Extract the [x, y] coordinate from the center of the cell holding the provided text.  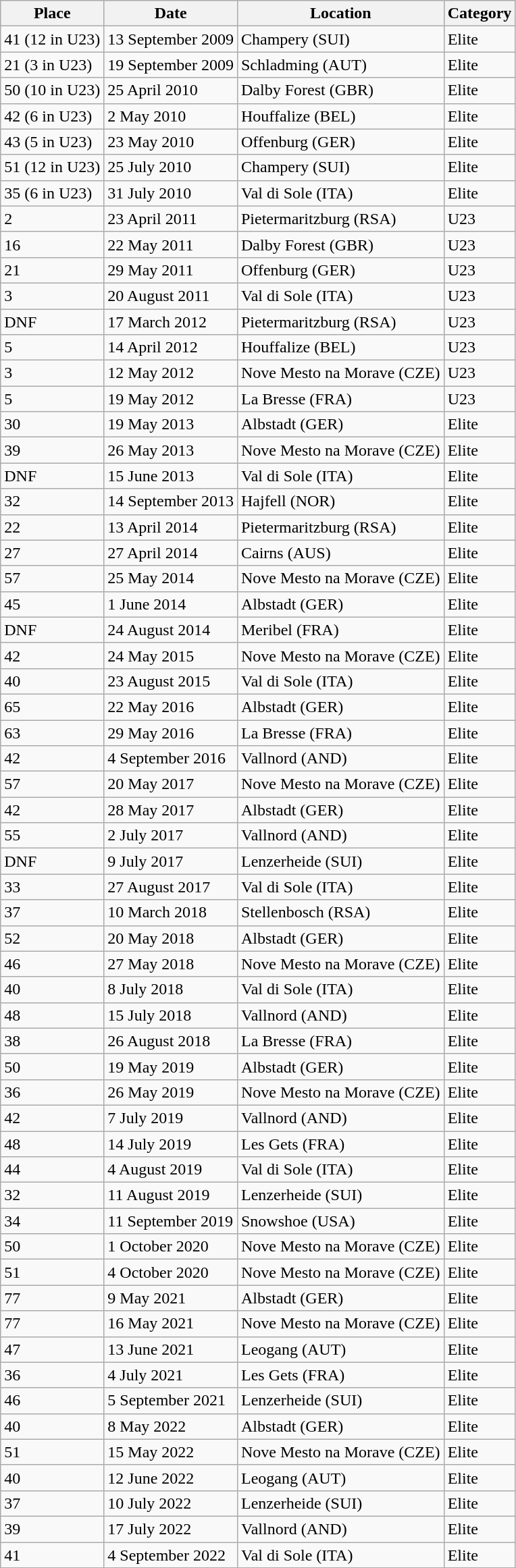
Schladming (AUT) [340, 65]
21 (3 in U23) [53, 65]
26 August 2018 [171, 1041]
27 August 2017 [171, 887]
Cairns (AUS) [340, 553]
23 April 2011 [171, 219]
4 October 2020 [171, 1272]
41 [53, 1555]
12 June 2022 [171, 1478]
42 (6 in U23) [53, 116]
25 May 2014 [171, 578]
63 [53, 732]
24 August 2014 [171, 630]
8 May 2022 [171, 1426]
1 October 2020 [171, 1247]
5 September 2021 [171, 1401]
4 August 2019 [171, 1170]
13 April 2014 [171, 527]
4 September 2022 [171, 1555]
33 [53, 887]
15 July 2018 [171, 1015]
26 May 2013 [171, 450]
50 (10 in U23) [53, 90]
11 September 2019 [171, 1221]
17 March 2012 [171, 322]
27 [53, 553]
41 (12 in U23) [53, 39]
1 June 2014 [171, 604]
Place [53, 13]
19 May 2012 [171, 399]
Stellenbosch (RSA) [340, 913]
Category [480, 13]
Meribel (FRA) [340, 630]
10 July 2022 [171, 1503]
14 September 2013 [171, 502]
22 May 2016 [171, 707]
47 [53, 1349]
9 July 2017 [171, 861]
8 July 2018 [171, 990]
Date [171, 13]
38 [53, 1041]
15 May 2022 [171, 1452]
31 July 2010 [171, 193]
4 July 2021 [171, 1375]
2 May 2010 [171, 116]
44 [53, 1170]
2 July 2017 [171, 836]
16 [53, 244]
51 (12 in U23) [53, 167]
15 June 2013 [171, 476]
20 August 2011 [171, 296]
Snowshoe (USA) [340, 1221]
28 May 2017 [171, 810]
21 [53, 270]
29 May 2016 [171, 732]
19 May 2013 [171, 425]
65 [53, 707]
30 [53, 425]
29 May 2011 [171, 270]
24 May 2015 [171, 655]
27 April 2014 [171, 553]
14 July 2019 [171, 1144]
25 April 2010 [171, 90]
43 (5 in U23) [53, 142]
45 [53, 604]
52 [53, 938]
4 September 2016 [171, 759]
35 (6 in U23) [53, 193]
12 May 2012 [171, 373]
Hajfell (NOR) [340, 502]
13 June 2021 [171, 1349]
22 [53, 527]
19 September 2009 [171, 65]
27 May 2018 [171, 964]
16 May 2021 [171, 1324]
11 August 2019 [171, 1195]
20 May 2018 [171, 938]
17 July 2022 [171, 1529]
9 May 2021 [171, 1298]
19 May 2019 [171, 1066]
Location [340, 13]
26 May 2019 [171, 1092]
10 March 2018 [171, 913]
34 [53, 1221]
13 September 2009 [171, 39]
20 May 2017 [171, 784]
22 May 2011 [171, 244]
55 [53, 836]
23 August 2015 [171, 681]
23 May 2010 [171, 142]
7 July 2019 [171, 1118]
2 [53, 219]
25 July 2010 [171, 167]
14 April 2012 [171, 348]
